Detect which cell encompasses the target text, then output its (x, y) center coordinate. 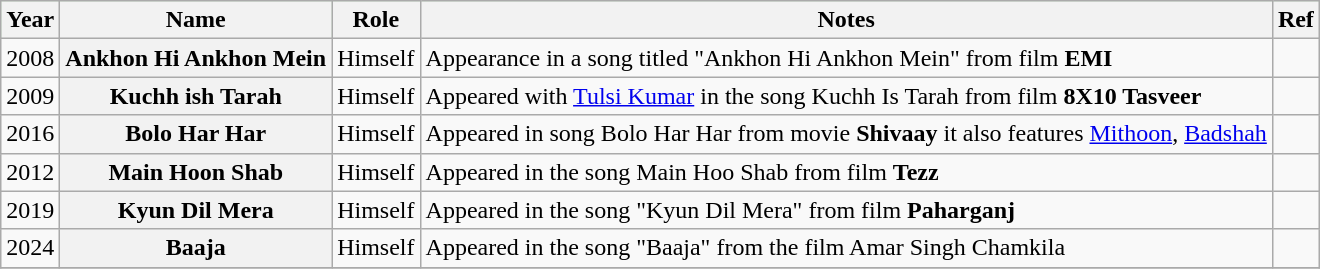
Main Hoon Shab (196, 172)
Bolo Har Har (196, 134)
Appeared in the song "Baaja" from the film Amar Singh Chamkila (846, 248)
Baaja (196, 248)
Ankhon Hi Ankhon Mein (196, 58)
Ref (1296, 20)
Appeared in song Bolo Har Har from movie Shivaay it also features Mithoon, Badshah (846, 134)
Notes (846, 20)
Appeared with Tulsi Kumar in the song Kuchh Is Tarah from film 8X10 Tasveer (846, 96)
Year (30, 20)
Role (376, 20)
Kuchh ish Tarah (196, 96)
2024 (30, 248)
Appeared in the song "Kyun Dil Mera" from film Paharganj (846, 210)
2012 (30, 172)
2016 (30, 134)
2008 (30, 58)
2019 (30, 210)
Appearance in a song titled "Ankhon Hi Ankhon Mein" from film EMI (846, 58)
Appeared in the song Main Hoo Shab from film Tezz (846, 172)
Kyun Dil Mera (196, 210)
Name (196, 20)
2009 (30, 96)
